Scan for the cell matching the given text and deliver its (X, Y) coordinate at center. 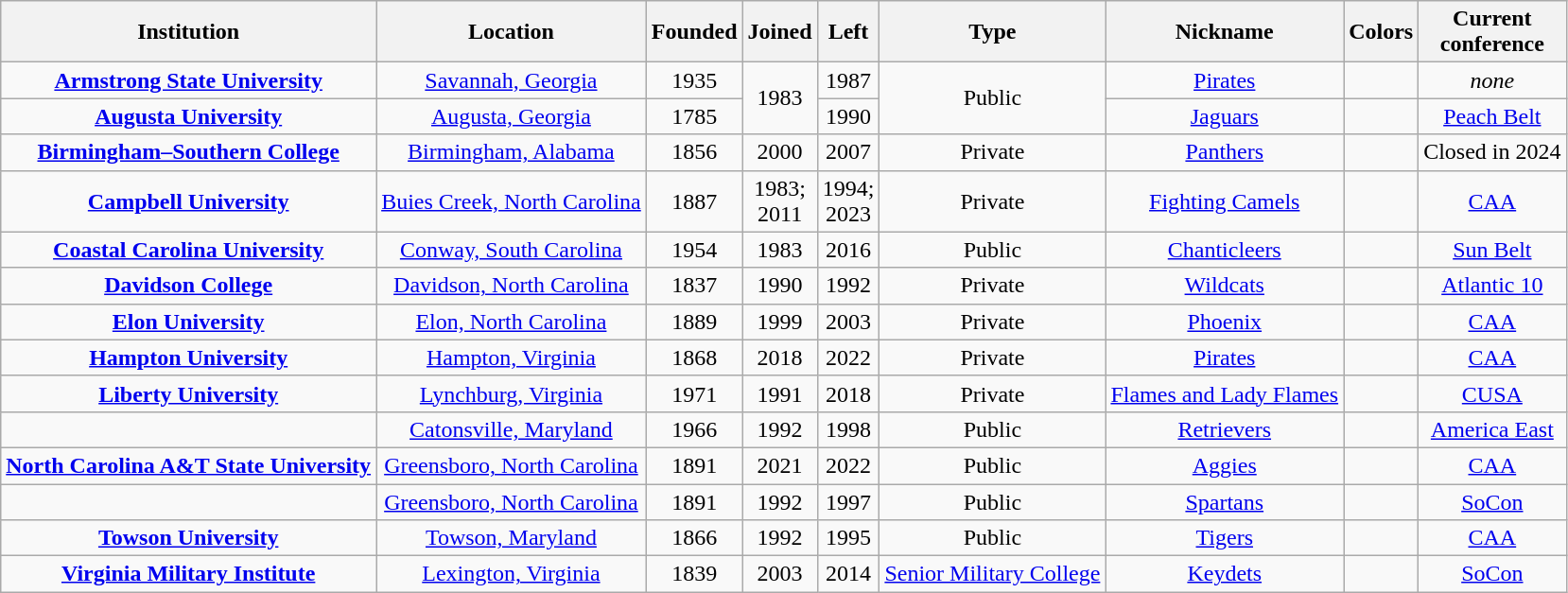
none (1492, 80)
1987 (848, 80)
Institution (189, 32)
Type (993, 32)
Elon, North Carolina (512, 322)
Liberty University (189, 393)
Conway, South Carolina (512, 250)
Chanticleers (1225, 250)
Birmingham–Southern College (189, 152)
1983;2011 (779, 201)
Catonsville, Maryland (512, 429)
2000 (779, 152)
Left (848, 32)
Keydets (1225, 574)
1995 (848, 538)
North Carolina A&T State University (189, 465)
Panthers (1225, 152)
Nickname (1225, 32)
2016 (848, 250)
Location (512, 32)
Phoenix (1225, 322)
Augusta University (189, 116)
Wildcats (1225, 286)
Towson University (189, 538)
Fighting Camels (1225, 201)
Coastal Carolina University (189, 250)
2014 (848, 574)
1856 (694, 152)
Aggies (1225, 465)
1966 (694, 429)
Founded (694, 32)
Jaguars (1225, 116)
1837 (694, 286)
Peach Belt (1492, 116)
Lynchburg, Virginia (512, 393)
1839 (694, 574)
CUSA (1492, 393)
Davidson College (189, 286)
Currentconference (1492, 32)
Lexington, Virginia (512, 574)
Campbell University (189, 201)
1971 (694, 393)
2007 (848, 152)
Colors (1381, 32)
1999 (779, 322)
Retrievers (1225, 429)
Tigers (1225, 538)
America East (1492, 429)
Senior Military College (993, 574)
Sun Belt (1492, 250)
Hampton, Virginia (512, 358)
Armstrong State University (189, 80)
Savannah, Georgia (512, 80)
Hampton University (189, 358)
1887 (694, 201)
1994;2023 (848, 201)
Closed in 2024 (1492, 152)
Spartans (1225, 502)
1954 (694, 250)
Virginia Military Institute (189, 574)
1785 (694, 116)
Elon University (189, 322)
1998 (848, 429)
Towson, Maryland (512, 538)
2021 (779, 465)
Birmingham, Alabama (512, 152)
Atlantic 10 (1492, 286)
1991 (779, 393)
Davidson, North Carolina (512, 286)
1997 (848, 502)
Augusta, Georgia (512, 116)
1935 (694, 80)
Joined (779, 32)
Flames and Lady Flames (1225, 393)
1868 (694, 358)
1866 (694, 538)
1889 (694, 322)
Buies Creek, North Carolina (512, 201)
